Output the [x, y] coordinate of the center of the cell containing the given text.  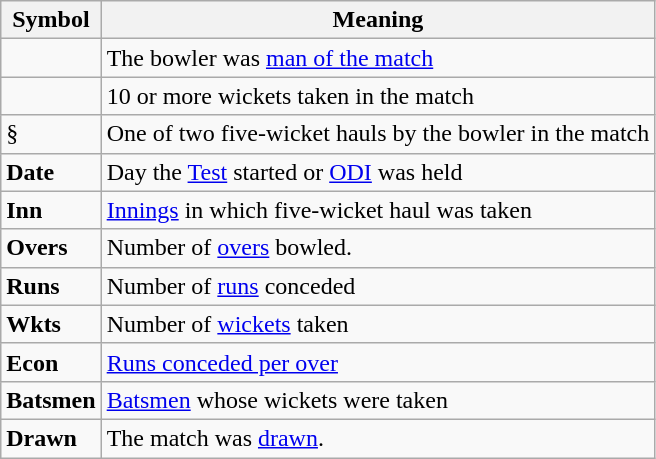
Number of overs bowled. [378, 248]
§ [51, 134]
Overs [51, 248]
Runs [51, 286]
Batsmen [51, 400]
Meaning [378, 20]
Symbol [51, 20]
Number of wickets taken [378, 324]
The match was drawn. [378, 438]
Day the Test started or ODI was held [378, 172]
The bowler was man of the match [378, 58]
Econ [51, 362]
Number of runs conceded [378, 286]
Batsmen whose wickets were taken [378, 400]
Wkts [51, 324]
Runs conceded per over [378, 362]
Inn [51, 210]
One of two five-wicket hauls by the bowler in the match [378, 134]
Innings in which five-wicket haul was taken [378, 210]
10 or more wickets taken in the match [378, 96]
Drawn [51, 438]
Date [51, 172]
